From the cell containing the given text, extract its center point as (x, y) coordinate. 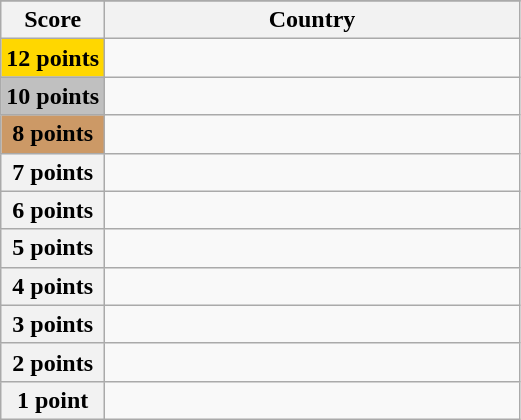
6 points (53, 210)
3 points (53, 324)
Score (53, 20)
7 points (53, 172)
5 points (53, 248)
10 points (53, 96)
Country (312, 20)
12 points (53, 58)
2 points (53, 362)
4 points (53, 286)
8 points (53, 134)
1 point (53, 400)
